For the text-containing cell, return its midpoint in (X, Y) coordinate format. 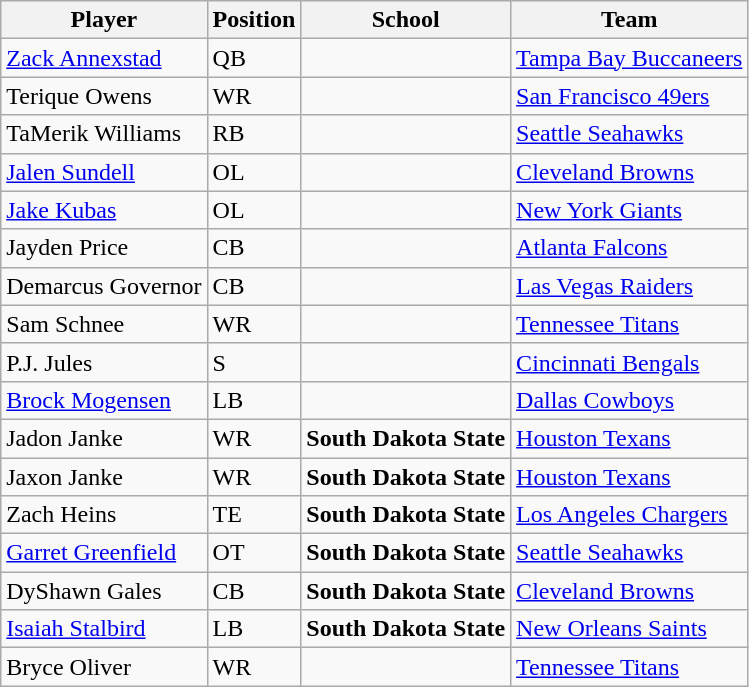
Jalen Sundell (104, 172)
Tampa Bay Buccaneers (630, 58)
S (254, 362)
Dallas Cowboys (630, 400)
Atlanta Falcons (630, 248)
Terique Owens (104, 96)
Jaxon Janke (104, 477)
Garret Greenfield (104, 553)
San Francisco 49ers (630, 96)
School (406, 20)
Jake Kubas (104, 210)
Los Angeles Chargers (630, 515)
Zack Annexstad (104, 58)
New Orleans Saints (630, 629)
Isaiah Stalbird (104, 629)
Player (104, 20)
DyShawn Gales (104, 591)
TE (254, 515)
Jayden Price (104, 248)
Position (254, 20)
New York Giants (630, 210)
Team (630, 20)
Sam Schnee (104, 324)
OT (254, 553)
P.J. Jules (104, 362)
Las Vegas Raiders (630, 286)
Demarcus Governor (104, 286)
QB (254, 58)
Bryce Oliver (104, 667)
TaMerik Williams (104, 134)
Cincinnati Bengals (630, 362)
RB (254, 134)
Zach Heins (104, 515)
Brock Mogensen (104, 400)
Jadon Janke (104, 438)
